Identify which cell holds the provided text, then report its [X, Y] central coordinate. 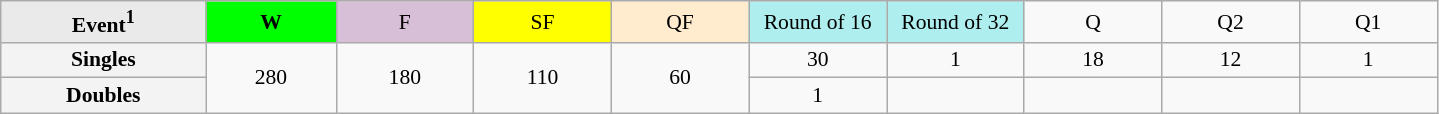
Event1 [104, 22]
110 [543, 78]
12 [1231, 60]
W [271, 22]
Q2 [1231, 22]
Q [1093, 22]
60 [680, 78]
180 [405, 78]
Round of 16 [818, 22]
Round of 32 [955, 22]
SF [543, 22]
30 [818, 60]
Doubles [104, 96]
Singles [104, 60]
Q1 [1368, 22]
280 [271, 78]
QF [680, 22]
18 [1093, 60]
F [405, 22]
